Provide the [x, y] coordinate of the cell's center where the given text is located.  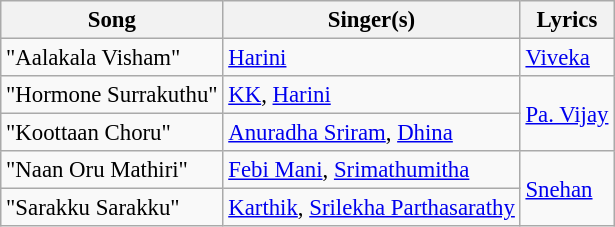
Song [112, 20]
KK, Harini [372, 95]
Anuradha Sriram, Dhina [372, 133]
"Sarakku Sarakku" [112, 208]
Viveka [567, 58]
Febi Mani, Srimathumitha [372, 170]
Harini [372, 58]
Lyrics [567, 20]
Pa. Vijay [567, 114]
"Koottaan Choru" [112, 133]
Snehan [567, 188]
"Hormone Surrakuthu" [112, 95]
Singer(s) [372, 20]
"Naan Oru Mathiri" [112, 170]
Karthik, Srilekha Parthasarathy [372, 208]
"Aalakala Visham" [112, 58]
